For the text-containing cell, return its midpoint in [x, y] coordinate format. 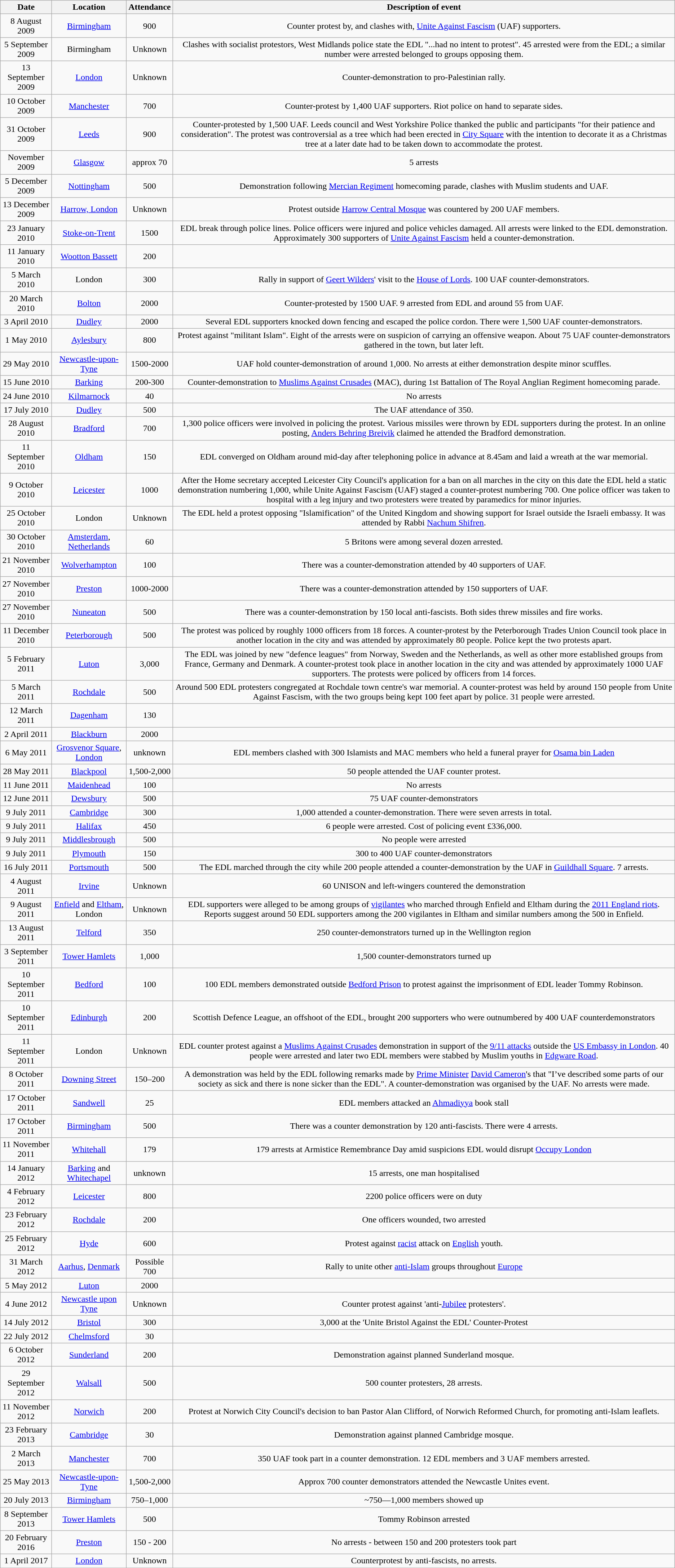
25 October 2010 [26, 518]
Rally to unite other anti-Islam groups throughout Europe [424, 1266]
16 July 2011 [26, 867]
12 June 2011 [26, 799]
Protest against racist attack on English youth. [424, 1243]
4 February 2012 [26, 1196]
UAF hold counter-demonstration of around 1,000. No arrests at either demonstration despite minor scuffles. [424, 364]
100 EDL members demonstrated outside Bedford Prison to protest against the imprisonment of EDL leader Tommy Robinson. [424, 985]
60 [150, 541]
500 counter protesters, 28 arrests. [424, 1383]
8 August 2009 [26, 26]
1000 [150, 490]
40 [150, 396]
11 November 2012 [26, 1411]
14 July 2012 [26, 1322]
11 June 2011 [26, 785]
31 October 2009 [26, 134]
Rally in support of Geert Wilders' visit to the House of Lords. 100 UAF counter-demonstrators. [424, 280]
Dagenham [89, 716]
5 Britons were among several dozen arrested. [424, 541]
Oldham [89, 457]
Stoke-on-Trent [89, 233]
Wolverhampton [89, 565]
11 January 2010 [26, 256]
Counter-protest by 1,400 UAF supporters. Riot police on hand to separate sides. [424, 106]
Demonstration against planned Sunderland mosque. [424, 1355]
Dewsbury [89, 799]
Sandwell [89, 1103]
6 people were arrested. Cost of policing event £336,000. [424, 826]
150–200 [150, 1079]
31 March 2012 [26, 1266]
750–1,000 [150, 1500]
20 February 2016 [26, 1542]
Counter protest against 'anti-Jubilee protesters'. [424, 1304]
Sunderland [89, 1355]
Amsterdam, Netherlands [89, 541]
Bristol [89, 1322]
Bradford [89, 428]
300 to 400 UAF counter-demonstrators [424, 853]
9 August 2011 [26, 909]
Irvine [89, 886]
1,000 attended a counter-demonstration. There were seven arrests in total. [424, 812]
5 February 2011 [26, 664]
Blackpool [89, 771]
Halifax [89, 826]
600 [150, 1243]
Tommy Robinson arrested [424, 1519]
350 [150, 933]
Hyde [89, 1243]
130 [150, 716]
13 September 2009 [26, 77]
25 May 2013 [26, 1482]
Whitehall [89, 1150]
Glasgow [89, 162]
Counter-demonstration to Muslims Against Crusades (MAC), during 1st Battalion of The Royal Anglian Regiment homecoming parade. [424, 382]
21 November 2010 [26, 565]
450 [150, 826]
11 November 2011 [26, 1150]
Peterborough [89, 635]
Edinburgh [89, 1018]
3 September 2011 [26, 956]
There was a counter-demonstration by 150 local anti-fascists. Both sides threw missiles and fire works. [424, 612]
11 September 2011 [26, 1051]
23 February 2012 [26, 1220]
2 March 2013 [26, 1458]
Counter-protested by 1500 UAF. 9 arrested from EDL and around 55 from UAF. [424, 303]
Demonstration against planned Cambridge mosque. [424, 1435]
Plymouth [89, 853]
Maidenhead [89, 785]
3 April 2010 [26, 322]
Walsall [89, 1383]
Bolton [89, 303]
350 UAF took part in a counter demonstration. 12 EDL members and 3 UAF members arrested. [424, 1458]
Attendance [150, 7]
1,500 counter-demonstrators turned up [424, 956]
29 September 2012 [26, 1383]
Counter-demonstration to pro-Palestinian rally. [424, 77]
179 [150, 1150]
Middlesbrough [89, 840]
50 people attended the UAF counter protest. [424, 771]
29 May 2010 [26, 364]
5 arrests [424, 162]
28 May 2011 [26, 771]
250 counter-demonstrators turned up in the Wellington region [424, 933]
Barking [89, 382]
Harrow, London [89, 209]
No arrests - between 150 and 200 protesters took part [424, 1542]
No people were arrested [424, 840]
Nuneaton [89, 612]
There was a counter demonstration by 120 anti-fascists. There were 4 arrests. [424, 1126]
75 UAF counter-demonstrators [424, 799]
23 January 2010 [26, 233]
1500 [150, 233]
Wootton Bassett [89, 256]
Description of event [424, 7]
15 June 2010 [26, 382]
5 September 2009 [26, 49]
12 March 2011 [26, 716]
EDL members attacked an Ahmadiyya book stall [424, 1103]
Protest at Norwich City Council's decision to ban Pastor Alan Clifford, of Norwich Reformed Church, for promoting anti-Islam leaflets. [424, 1411]
3,000 [150, 664]
Bedford [89, 985]
8 September 2013 [26, 1519]
Approx 700 counter demonstrators attended the Newcastle Unites event. [424, 1482]
Location [89, 7]
Counterprotest by anti-fascists, no arrests. [424, 1561]
Barking and Whitechapel [89, 1173]
11 December 2010 [26, 635]
Grosvenor Square, London [89, 752]
approx 70 [150, 162]
24 June 2010 [26, 396]
5 March 2011 [26, 692]
Norwich [89, 1411]
14 January 2012 [26, 1173]
Kilmarnock [89, 396]
Protest outside Harrow Central Mosque was countered by 200 UAF members. [424, 209]
Enfield and Eltham, London [89, 909]
11 September 2010 [26, 457]
20 July 2013 [26, 1500]
Blackburn [89, 734]
The EDL marched through the city while 200 people attended a counter-demonstration by the UAF in Guildhall Square. 7 arrests. [424, 867]
10 October 2009 [26, 106]
2200 police officers were on duty [424, 1196]
25 February 2012 [26, 1243]
2 April 2011 [26, 734]
23 February 2013 [26, 1435]
17 July 2010 [26, 410]
1 May 2010 [26, 340]
Several EDL supporters knocked down fencing and escaped the police cordon. There were 1,500 UAF counter-demonstrators. [424, 322]
25 [150, 1103]
The UAF attendance of 350. [424, 410]
Downing Street [89, 1079]
1000-2000 [150, 588]
Scottish Defence League, an offshoot of the EDL, brought 200 supporters who were outnumbered by 400 UAF counterdemonstrators [424, 1018]
EDL converged on Oldham around mid-day after telephoning police in advance at 8.45am and laid a wreath at the war memorial. [424, 457]
Chelmsford [89, 1336]
13 August 2011 [26, 933]
28 August 2010 [26, 428]
Demonstration following Mercian Regiment homecoming parade, clashes with Muslim students and UAF. [424, 186]
3,000 at the 'Unite Bristol Against the EDL' Counter-Protest [424, 1322]
30 October 2010 [26, 541]
8 October 2011 [26, 1079]
4 June 2012 [26, 1304]
November 2009 [26, 162]
Counter protest by, and clashes with, Unite Against Fascism (UAF) supporters. [424, 26]
One officers wounded, two arrested [424, 1220]
9 October 2010 [26, 490]
15 arrests, one man hospitalised [424, 1173]
150 - 200 [150, 1542]
13 December 2009 [26, 209]
Aarhus, Denmark [89, 1266]
200-300 [150, 382]
~750—1,000 members showed up [424, 1500]
22 July 2012 [26, 1336]
5 December 2009 [26, 186]
1500-2000 [150, 364]
Possible 700 [150, 1266]
4 August 2011 [26, 886]
1 April 2017 [26, 1561]
Telford [89, 933]
1,000 [150, 956]
5 May 2012 [26, 1285]
Nottingham [89, 186]
Newcastle upon Tyne [89, 1304]
179 arrests at Armistice Remembrance Day amid suspicions EDL would disrupt Occupy London [424, 1150]
There was a counter-demonstration attended by 40 supporters of UAF. [424, 565]
6 October 2012 [26, 1355]
6 May 2011 [26, 752]
Aylesbury [89, 340]
20 March 2010 [26, 303]
5 March 2010 [26, 280]
Leeds [89, 134]
There was a counter-demonstration attended by 150 supporters of UAF. [424, 588]
60 UNISON and left-wingers countered the demonstration [424, 886]
Date [26, 7]
Portsmouth [89, 867]
EDL members clashed with 300 Islamists and MAC members who held a funeral prayer for Osama bin Laden [424, 752]
